Locate the cell with the specified text and output its (X, Y) center coordinate. 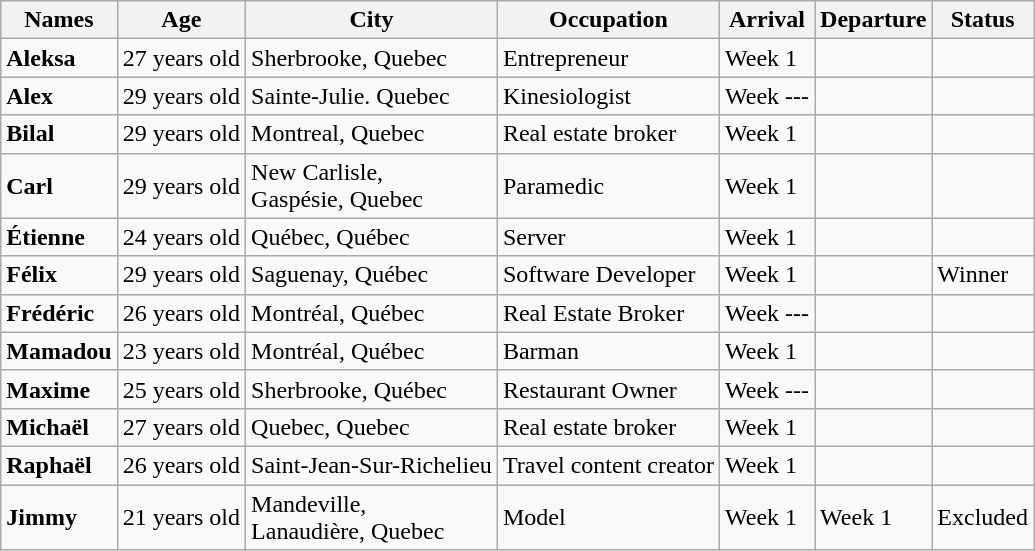
Saint-Jean-Sur-Richelieu (372, 465)
Travel content creator (608, 465)
Québec, Québec (372, 237)
New Carlisle,Gaspésie, Quebec (372, 186)
Sherbrooke, Quebec (372, 58)
Software Developer (608, 275)
City (372, 20)
Sherbrooke, Québec (372, 389)
Quebec, Quebec (372, 427)
Names (59, 20)
Occupation (608, 20)
Michaël (59, 427)
Age (181, 20)
Bilal (59, 134)
25 years old (181, 389)
Restaurant Owner (608, 389)
Paramedic (608, 186)
Kinesiologist (608, 96)
Saguenay, Québec (372, 275)
23 years old (181, 351)
Entrepreneur (608, 58)
Aleksa (59, 58)
Mandeville,Lanaudière, Quebec (372, 516)
21 years old (181, 516)
Carl (59, 186)
Montreal, Quebec (372, 134)
Barman (608, 351)
Departure (874, 20)
Maxime (59, 389)
Félix (59, 275)
Winner (983, 275)
Real Estate Broker (608, 313)
Mamadou (59, 351)
Frédéric (59, 313)
Excluded (983, 516)
Server (608, 237)
Raphaël (59, 465)
Jimmy (59, 516)
Status (983, 20)
Alex (59, 96)
24 years old (181, 237)
Étienne (59, 237)
Sainte-Julie. Quebec (372, 96)
Arrival (766, 20)
Model (608, 516)
